Capture the cell that displays the provided text and extract its (X, Y) central coordinate. 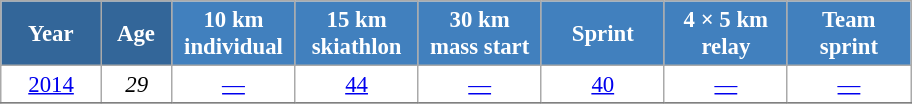
15 km skiathlon (356, 34)
4 × 5 km relay (726, 34)
Team sprint (848, 34)
Year (52, 34)
40 (602, 85)
2014 (52, 85)
Sprint (602, 34)
10 km individual (234, 34)
44 (356, 85)
29 (136, 85)
Age (136, 34)
30 km mass start (480, 34)
